Capture the cell that displays the provided text and extract its (x, y) central coordinate. 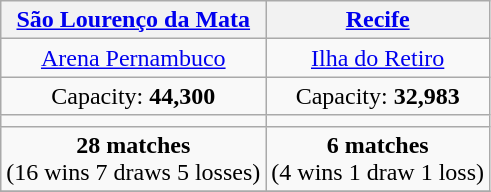
Recife (378, 20)
São Lourenço da Mata (134, 20)
Ilha do Retiro (378, 58)
Arena Pernambuco (134, 58)
Capacity: 32,983 (378, 96)
Capacity: 44,300 (134, 96)
6 matches(4 wins 1 draw 1 loss) (378, 158)
28 matches(16 wins 7 draws 5 losses) (134, 158)
